Output the [x, y] coordinate of the center of the cell containing the given text.  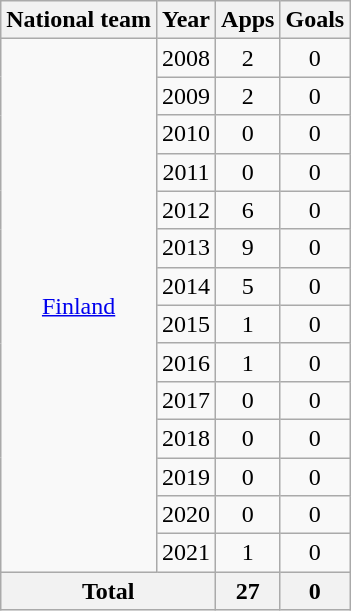
9 [248, 248]
Finland [79, 306]
2013 [186, 248]
2012 [186, 210]
National team [79, 20]
2020 [186, 515]
2019 [186, 477]
Apps [248, 20]
2008 [186, 58]
6 [248, 210]
27 [248, 591]
2010 [186, 134]
2009 [186, 96]
2018 [186, 438]
2015 [186, 324]
Goals [315, 20]
2011 [186, 172]
Total [108, 591]
5 [248, 286]
Year [186, 20]
2016 [186, 362]
2017 [186, 400]
2021 [186, 553]
2014 [186, 286]
